Output the [X, Y] coordinate of the center of the cell containing the given text.  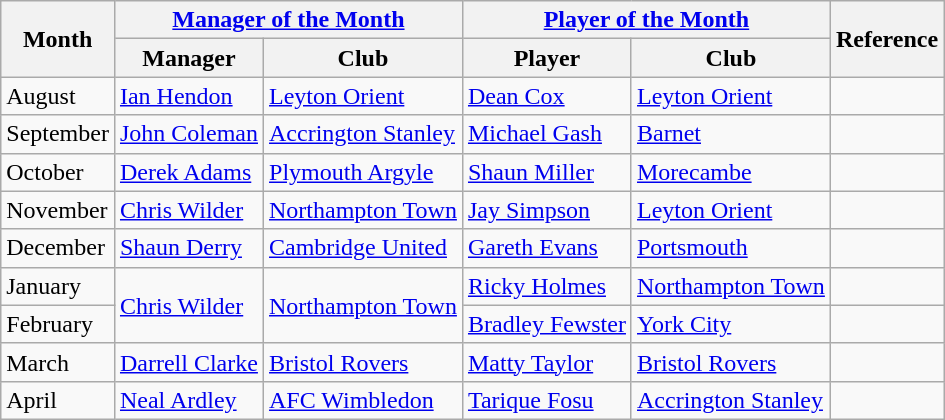
Manager [188, 58]
Plymouth Argyle [364, 172]
John Coleman [188, 134]
Darrell Clarke [188, 362]
Derek Adams [188, 172]
Tarique Fosu [546, 400]
AFC Wimbledon [364, 400]
Michael Gash [546, 134]
Gareth Evans [546, 248]
March [58, 362]
Shaun Miller [546, 172]
Player [546, 58]
April [58, 400]
Bradley Fewster [546, 324]
December [58, 248]
February [58, 324]
August [58, 96]
Ian Hendon [188, 96]
Matty Taylor [546, 362]
York City [730, 324]
Dean Cox [546, 96]
Shaun Derry [188, 248]
Portsmouth [730, 248]
Neal Ardley [188, 400]
Barnet [730, 134]
October [58, 172]
Player of the Month [646, 20]
Morecambe [730, 172]
Reference [886, 39]
January [58, 286]
Manager of the Month [288, 20]
Ricky Holmes [546, 286]
Jay Simpson [546, 210]
Month [58, 39]
September [58, 134]
Cambridge United [364, 248]
November [58, 210]
